Provide the (X, Y) coordinate of the cell's center where the given text is located.  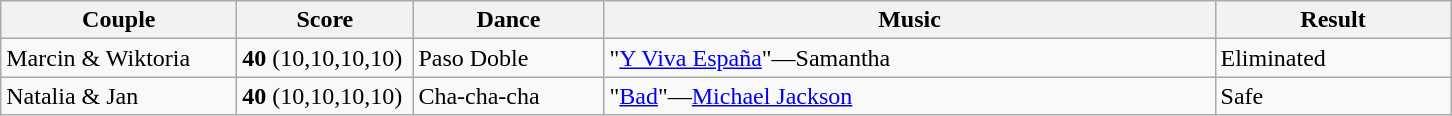
Score (325, 20)
Cha-cha-cha (508, 96)
Couple (119, 20)
Safe (1333, 96)
Eliminated (1333, 58)
"Y Viva España"—Samantha (910, 58)
Dance (508, 20)
Natalia & Jan (119, 96)
Music (910, 20)
Paso Doble (508, 58)
"Bad"—Michael Jackson (910, 96)
Marcin & Wiktoria (119, 58)
Result (1333, 20)
